Search for the cell housing the specified text and yield its [X, Y] center coordinate. 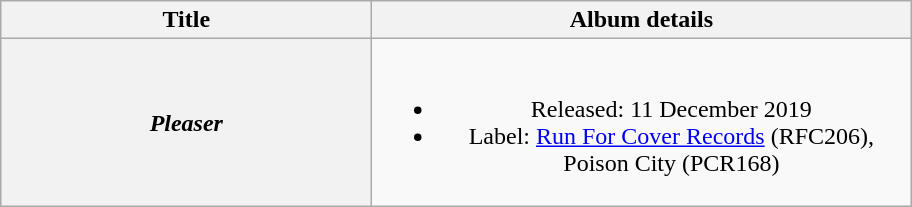
Pleaser [186, 122]
Released: 11 December 2019Label: Run For Cover Records (RFC206), Poison City (PCR168) [642, 122]
Album details [642, 20]
Title [186, 20]
